Detect which cell encompasses the target text, then output its (x, y) center coordinate. 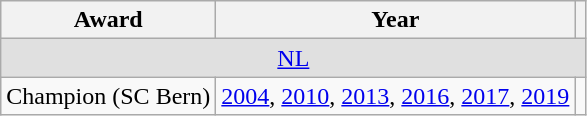
NL (294, 58)
2004, 2010, 2013, 2016, 2017, 2019 (396, 96)
Champion (SC Bern) (108, 96)
Award (108, 20)
Year (396, 20)
